Extract the (x, y) coordinate from the center of the cell holding the provided text.  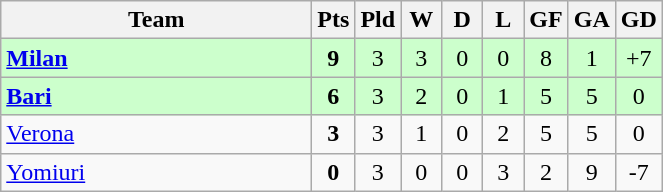
GF (546, 20)
L (504, 20)
D (462, 20)
6 (334, 96)
Pld (378, 20)
8 (546, 58)
GA (592, 20)
Pts (334, 20)
Milan (156, 58)
Team (156, 20)
W (422, 20)
Yomiuri (156, 172)
Verona (156, 134)
GD (638, 20)
+7 (638, 58)
-7 (638, 172)
Bari (156, 96)
